For the text-containing cell, return its midpoint in [X, Y] coordinate format. 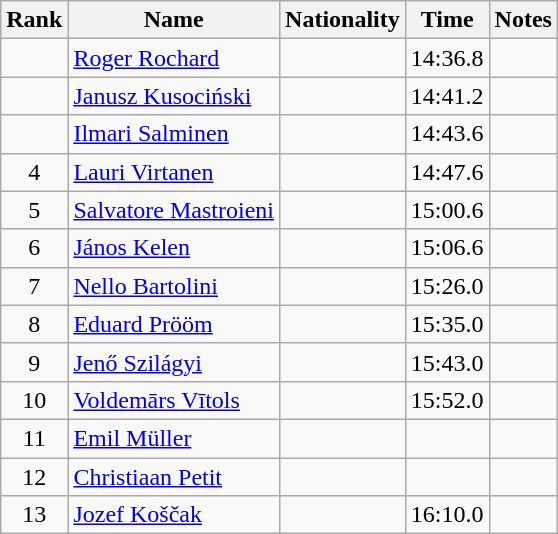
16:10.0 [447, 515]
Salvatore Mastroieni [174, 210]
15:43.0 [447, 362]
15:52.0 [447, 400]
4 [34, 172]
10 [34, 400]
Christiaan Petit [174, 477]
9 [34, 362]
Ilmari Salminen [174, 134]
12 [34, 477]
14:36.8 [447, 58]
6 [34, 248]
Lauri Virtanen [174, 172]
15:06.6 [447, 248]
Name [174, 20]
János Kelen [174, 248]
14:47.6 [447, 172]
Jenő Szilágyi [174, 362]
Notes [523, 20]
15:26.0 [447, 286]
Eduard Prööm [174, 324]
Voldemārs Vītols [174, 400]
13 [34, 515]
11 [34, 438]
15:00.6 [447, 210]
14:41.2 [447, 96]
Rank [34, 20]
14:43.6 [447, 134]
5 [34, 210]
Nello Bartolini [174, 286]
Time [447, 20]
7 [34, 286]
Emil Müller [174, 438]
Nationality [343, 20]
Roger Rochard [174, 58]
8 [34, 324]
Jozef Koščak [174, 515]
15:35.0 [447, 324]
Janusz Kusociński [174, 96]
